Search for the cell housing the specified text and yield its [x, y] center coordinate. 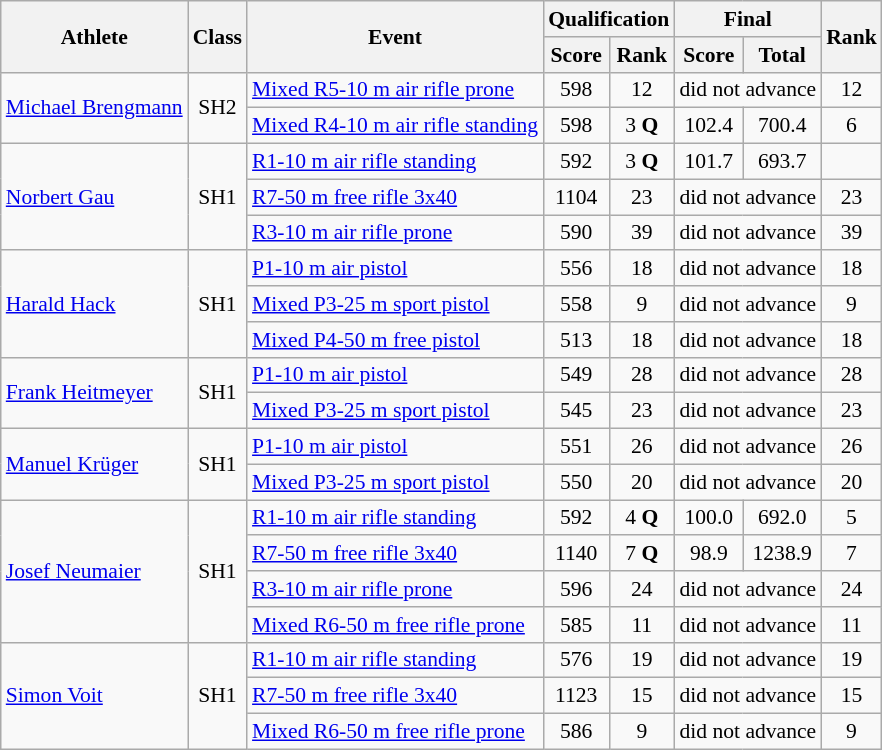
Josef Neumaier [94, 571]
Mixed R4-10 m air rifle standing [395, 126]
98.9 [708, 554]
Manuel Krüger [94, 464]
Frank Heitmeyer [94, 392]
Class [218, 36]
692.0 [782, 518]
1140 [576, 554]
SH2 [218, 108]
Harald Hack [94, 304]
102.4 [708, 126]
1104 [576, 197]
6 [852, 126]
Norbert Gau [94, 198]
558 [576, 304]
Total [782, 55]
590 [576, 233]
Mixed R5-10 m air rifle prone [395, 90]
100.0 [708, 518]
556 [576, 269]
545 [576, 411]
Simon Voit [94, 696]
1123 [576, 696]
Qualification [608, 19]
586 [576, 732]
4 Q [642, 518]
Final [748, 19]
Athlete [94, 36]
5 [852, 518]
585 [576, 625]
7 [852, 554]
Mixed P4-50 m free pistol [395, 340]
Michael Brengmann [94, 108]
551 [576, 447]
549 [576, 375]
700.4 [782, 126]
7 Q [642, 554]
693.7 [782, 162]
550 [576, 482]
1238.9 [782, 554]
Event [395, 36]
101.7 [708, 162]
576 [576, 660]
596 [576, 589]
513 [576, 340]
